Extract the [x, y] coordinate from the center of the cell holding the provided text.  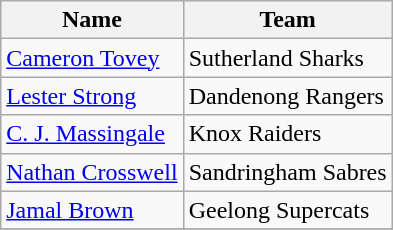
Sutherland Sharks [288, 58]
Sandringham Sabres [288, 172]
Knox Raiders [288, 134]
Name [92, 20]
Geelong Supercats [288, 210]
Jamal Brown [92, 210]
C. J. Massingale [92, 134]
Cameron Tovey [92, 58]
Team [288, 20]
Lester Strong [92, 96]
Dandenong Rangers [288, 96]
Nathan Crosswell [92, 172]
